Detect which cell encompasses the target text, then output its [x, y] center coordinate. 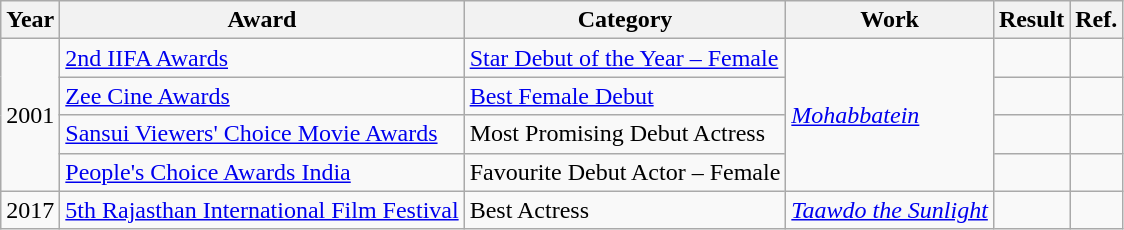
Work [890, 20]
Taawdo the Sunlight [890, 210]
Sansui Viewers' Choice Movie Awards [262, 134]
Result [1031, 20]
2017 [30, 210]
Award [262, 20]
Mohabbatein [890, 115]
Zee Cine Awards [262, 96]
Star Debut of the Year – Female [625, 58]
Favourite Debut Actor – Female [625, 172]
Year [30, 20]
Ref. [1096, 20]
5th Rajasthan International Film Festival [262, 210]
2nd IIFA Awards [262, 58]
People's Choice Awards India [262, 172]
Best Actress [625, 210]
2001 [30, 115]
Best Female Debut [625, 96]
Most Promising Debut Actress [625, 134]
Category [625, 20]
